Capture the cell that displays the provided text and extract its (x, y) central coordinate. 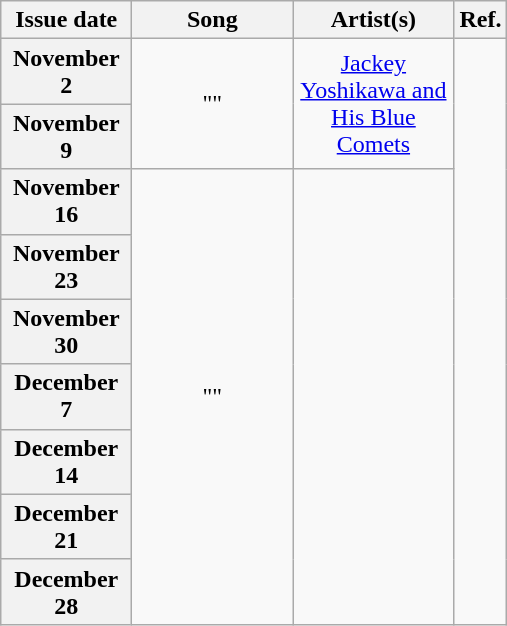
Ref. (480, 20)
Issue date (66, 20)
December 7 (66, 396)
December 28 (66, 592)
November 30 (66, 332)
Jackey Yoshikawa and His Blue Comets (374, 104)
November 16 (66, 202)
November 23 (66, 266)
Artist(s) (374, 20)
December 14 (66, 462)
November 2 (66, 72)
Song (212, 20)
December 21 (66, 526)
November 9 (66, 136)
